Detect which cell encompasses the target text, then output its [x, y] center coordinate. 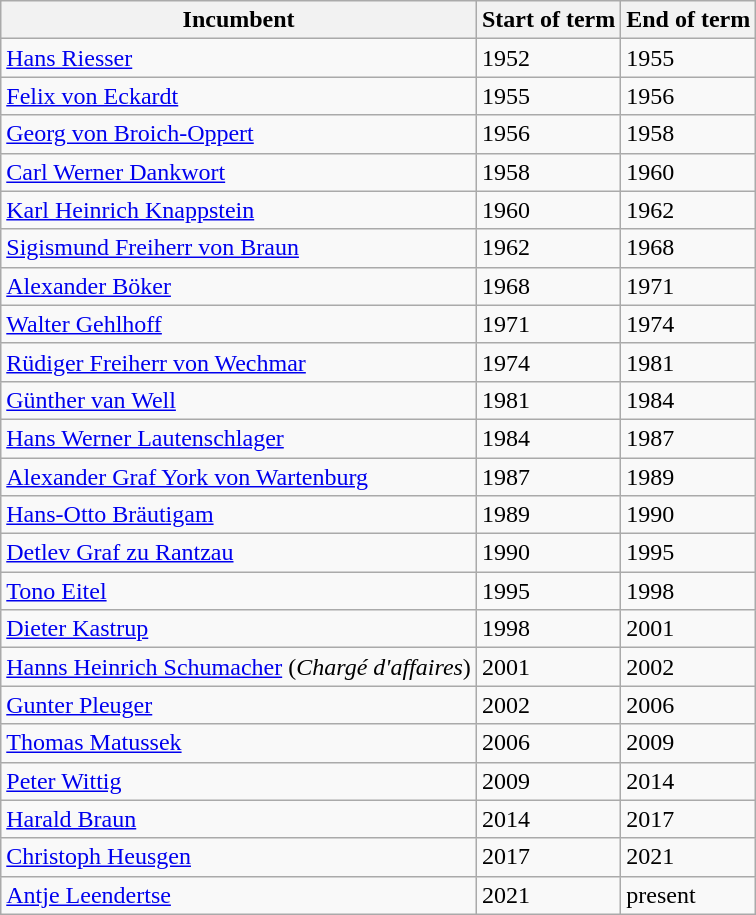
Hanns Heinrich Schumacher (Chargé d'affaires) [239, 667]
Christoph Heusgen [239, 857]
Rüdiger Freiherr von Wechmar [239, 362]
Hans Werner Lautenschlager [239, 438]
Sigismund Freiherr von Braun [239, 248]
present [688, 895]
Alexander Böker [239, 286]
Carl Werner Dankwort [239, 172]
Harald Braun [239, 819]
Thomas Matussek [239, 743]
Antje Leendertse [239, 895]
Walter Gehlhoff [239, 324]
1952 [548, 58]
Tono Eitel [239, 591]
Alexander Graf York von Wartenburg [239, 477]
Detlev Graf zu Rantzau [239, 553]
Felix von Eckardt [239, 96]
Incumbent [239, 20]
End of term [688, 20]
Hans Riesser [239, 58]
Peter Wittig [239, 781]
Günther van Well [239, 400]
Georg von Broich-Oppert [239, 134]
Start of term [548, 20]
Dieter Kastrup [239, 629]
Hans-Otto Bräutigam [239, 515]
Karl Heinrich Knappstein [239, 210]
Gunter Pleuger [239, 705]
